Return the (X, Y) coordinate for the center point of the cell that contains the specified text.  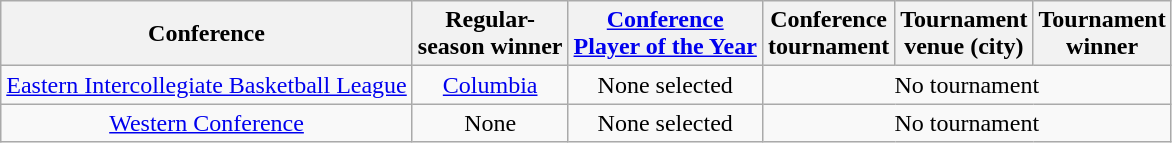
Regular- season winner (490, 34)
Conference (207, 34)
None (490, 123)
Tournament winner (1102, 34)
Conference Player of the Year (665, 34)
Eastern Intercollegiate Basketball League (207, 85)
Tournament venue (city) (964, 34)
Western Conference (207, 123)
Conference tournament (828, 34)
Columbia (490, 85)
